Detect which cell encompasses the target text, then output its [X, Y] center coordinate. 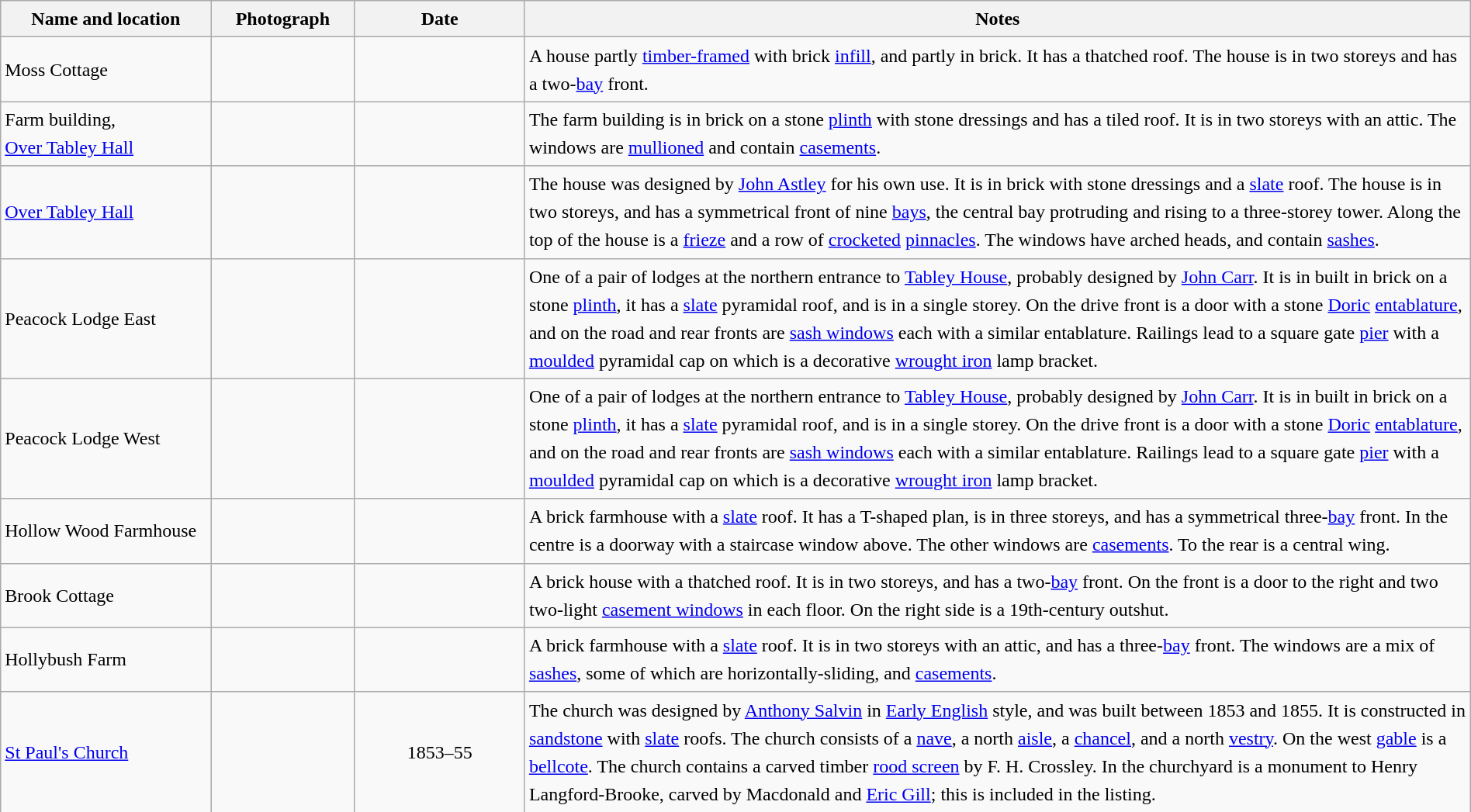
Date [439, 19]
Name and location [106, 19]
Over Tabley Hall [106, 213]
A house partly timber-framed with brick infill, and partly in brick. It has a thatched roof. The house is in two storeys and has a two-bay front. [998, 70]
1853–55 [439, 752]
Farm building,Over Tabley Hall [106, 133]
Hollow Wood Farmhouse [106, 530]
Moss Cottage [106, 70]
Brook Cottage [106, 596]
Peacock Lodge West [106, 439]
Peacock Lodge East [106, 318]
Hollybush Farm [106, 659]
St Paul's Church [106, 752]
Photograph [282, 19]
Notes [998, 19]
